Find where the given text appears and provide that cell's center as (x, y) coordinate. 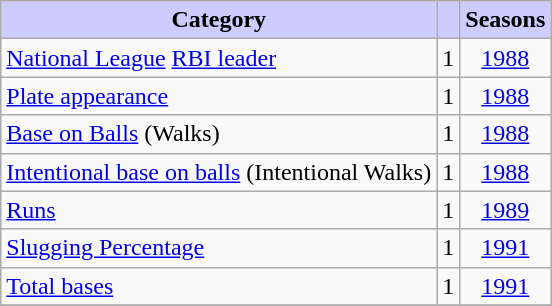
Intentional base on balls (Intentional Walks) (219, 172)
Base on Balls (Walks) (219, 134)
Seasons (506, 20)
Category (219, 20)
Slugging Percentage (219, 248)
Total bases (219, 286)
Runs (219, 210)
1989 (506, 210)
Plate appearance (219, 96)
National League RBI leader (219, 58)
